Find where the given text appears and provide that cell's center as (x, y) coordinate. 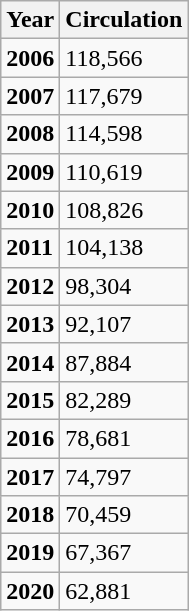
2006 (30, 58)
2011 (30, 248)
78,681 (124, 438)
82,289 (124, 400)
104,138 (124, 248)
87,884 (124, 362)
2017 (30, 477)
2020 (30, 591)
2015 (30, 400)
2019 (30, 553)
110,619 (124, 172)
62,881 (124, 591)
98,304 (124, 286)
2013 (30, 324)
118,566 (124, 58)
67,367 (124, 553)
Circulation (124, 20)
114,598 (124, 134)
2012 (30, 286)
2014 (30, 362)
2010 (30, 210)
2007 (30, 96)
2016 (30, 438)
117,679 (124, 96)
2009 (30, 172)
2008 (30, 134)
92,107 (124, 324)
70,459 (124, 515)
108,826 (124, 210)
2018 (30, 515)
Year (30, 20)
74,797 (124, 477)
